Return the (X, Y) coordinate for the center point of the cell that contains the specified text.  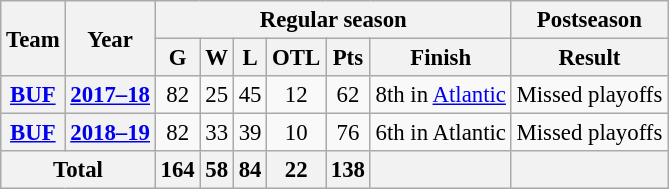
Regular season (333, 20)
OTL (296, 58)
62 (348, 95)
138 (348, 170)
Year (110, 38)
12 (296, 95)
2017–18 (110, 95)
25 (216, 95)
Pts (348, 58)
22 (296, 170)
W (216, 58)
84 (250, 170)
45 (250, 95)
Finish (440, 58)
2018–19 (110, 133)
6th in Atlantic (440, 133)
Result (589, 58)
Team (33, 38)
58 (216, 170)
L (250, 58)
G (178, 58)
Total (78, 170)
164 (178, 170)
Postseason (589, 20)
8th in Atlantic (440, 95)
33 (216, 133)
10 (296, 133)
76 (348, 133)
39 (250, 133)
